Extract the [x, y] coordinate from the center of the cell holding the provided text.  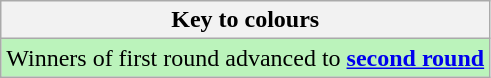
Key to colours [246, 20]
Winners of first round advanced to second round [246, 58]
